Determine the (X, Y) coordinate at the center of the cell enclosing the given text.  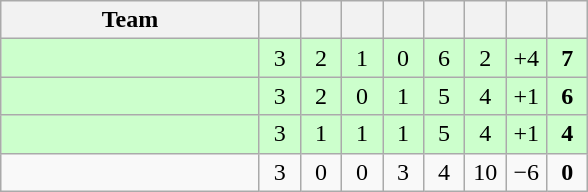
Team (130, 20)
+4 (526, 58)
10 (486, 172)
7 (568, 58)
−6 (526, 172)
